Find where the given text appears and provide that cell's center as (x, y) coordinate. 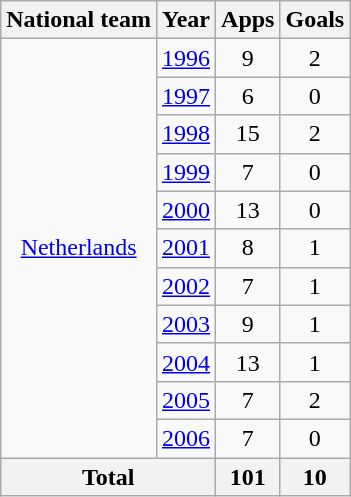
2000 (186, 210)
1999 (186, 172)
2006 (186, 438)
15 (248, 134)
1996 (186, 58)
10 (315, 477)
Year (186, 20)
1998 (186, 134)
Goals (315, 20)
2001 (186, 248)
National team (79, 20)
8 (248, 248)
2002 (186, 286)
2004 (186, 362)
2003 (186, 324)
1997 (186, 96)
6 (248, 96)
Apps (248, 20)
101 (248, 477)
Netherlands (79, 248)
2005 (186, 400)
Total (108, 477)
